Scan for the cell matching the given text and deliver its (X, Y) coordinate at center. 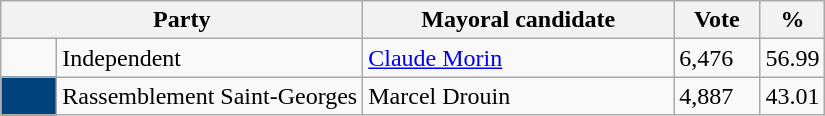
Mayoral candidate (518, 20)
Vote (717, 20)
56.99 (792, 58)
Claude Morin (518, 58)
Independent (210, 58)
Marcel Drouin (518, 96)
43.01 (792, 96)
Rassemblement Saint-Georges (210, 96)
Party (182, 20)
6,476 (717, 58)
4,887 (717, 96)
% (792, 20)
